Scan for the cell matching the given text and deliver its [x, y] coordinate at center. 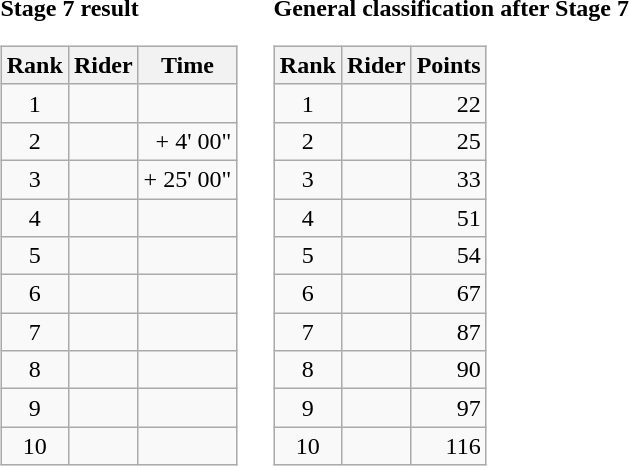
+ 4' 00" [188, 141]
51 [448, 217]
54 [448, 256]
33 [448, 179]
67 [448, 294]
Time [188, 65]
87 [448, 332]
116 [448, 446]
+ 25' 00" [188, 179]
90 [448, 370]
97 [448, 408]
25 [448, 141]
22 [448, 103]
Points [448, 65]
